Locate the cell with the specified text and output its (x, y) center coordinate. 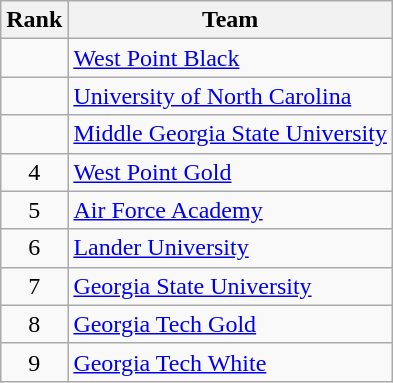
Middle Georgia State University (230, 134)
Rank (34, 20)
5 (34, 210)
West Point Black (230, 58)
Georgia State University (230, 286)
Georgia Tech White (230, 362)
Team (230, 20)
Georgia Tech Gold (230, 324)
University of North Carolina (230, 96)
4 (34, 172)
7 (34, 286)
Lander University (230, 248)
West Point Gold (230, 172)
Air Force Academy (230, 210)
8 (34, 324)
9 (34, 362)
6 (34, 248)
